Locate the cell with the specified text and output its (X, Y) center coordinate. 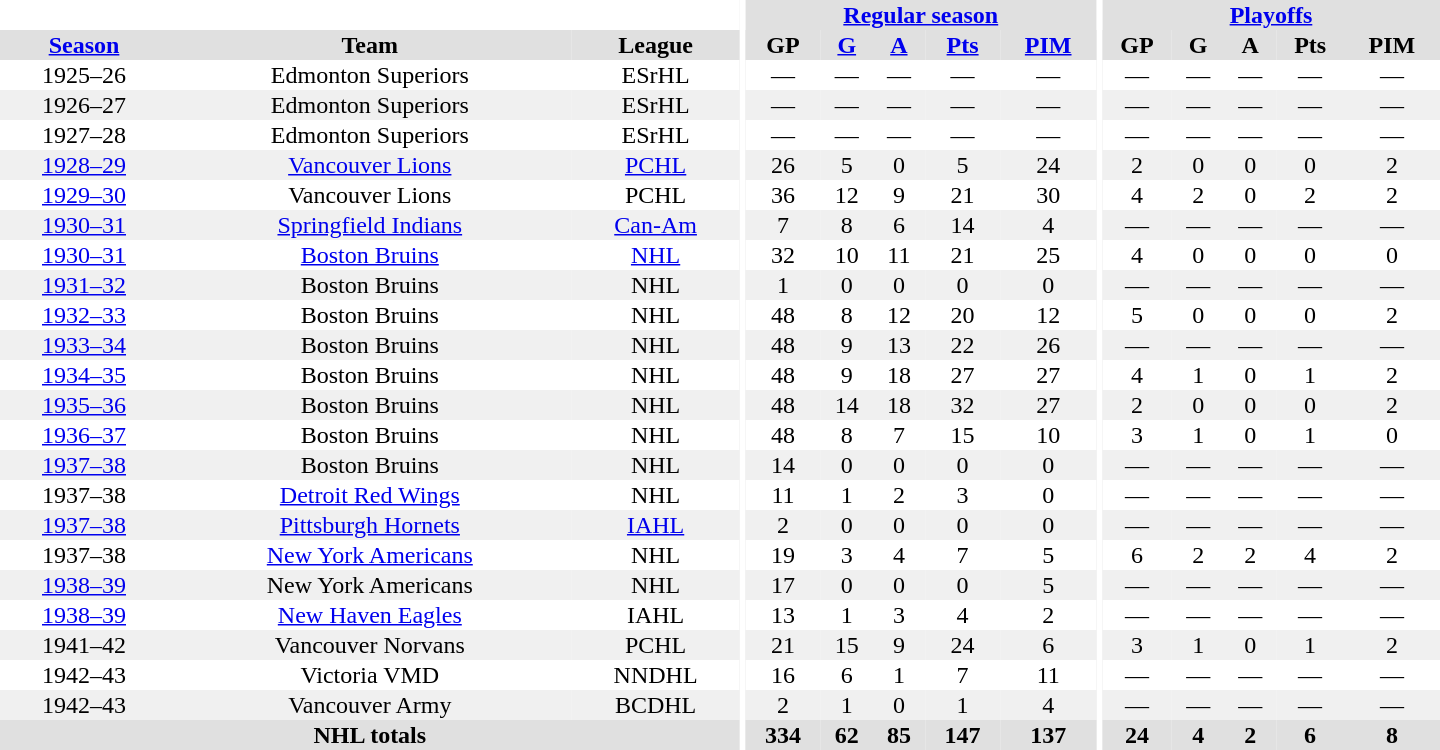
1932–33 (84, 315)
1927–28 (84, 135)
1934–35 (84, 375)
1931–32 (84, 285)
BCDHL (656, 705)
17 (782, 585)
22 (962, 345)
Vancouver Norvans (370, 645)
137 (1048, 735)
New Haven Eagles (370, 615)
League (656, 45)
147 (962, 735)
Victoria VMD (370, 675)
36 (782, 195)
Detroit Red Wings (370, 495)
Playoffs (1271, 15)
1941–42 (84, 645)
20 (962, 315)
Team (370, 45)
Season (84, 45)
1929–30 (84, 195)
16 (782, 675)
1926–27 (84, 105)
334 (782, 735)
1936–37 (84, 435)
1925–26 (84, 75)
30 (1048, 195)
Can-Am (656, 225)
Pittsburgh Hornets (370, 525)
85 (899, 735)
19 (782, 555)
1935–36 (84, 405)
1928–29 (84, 165)
Springfield Indians (370, 225)
Vancouver Army (370, 705)
25 (1048, 255)
62 (847, 735)
NHL totals (370, 735)
1933–34 (84, 345)
Regular season (920, 15)
NNDHL (656, 675)
